Capture the cell that displays the provided text and extract its [X, Y] central coordinate. 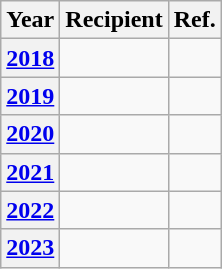
2023 [30, 248]
Ref. [194, 20]
2021 [30, 172]
2022 [30, 210]
2019 [30, 96]
Recipient [114, 20]
2020 [30, 134]
Year [30, 20]
2018 [30, 58]
